Pinpoint the cell where the given text exists, returning its (x, y) midpoint coordinate. 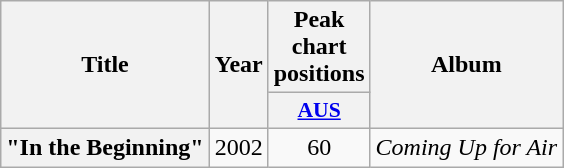
Coming Up for Air (466, 147)
2002 (238, 147)
AUS (319, 111)
"In the Beginning" (105, 147)
Peak chart positions (319, 47)
Title (105, 65)
Album (466, 65)
Year (238, 65)
60 (319, 147)
